Detect which cell encompasses the target text, then output its [X, Y] center coordinate. 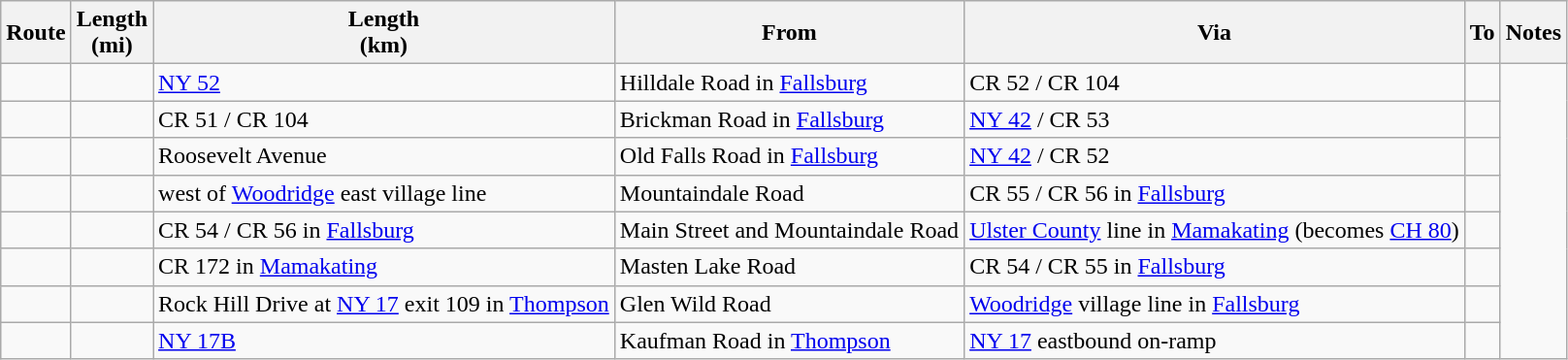
Mountaindale Road [789, 193]
Route [36, 33]
NY 17B [384, 341]
west of Woodridge east village line [384, 193]
Kaufman Road in Thompson [789, 341]
Via [1215, 33]
CR 55 / CR 56 in Fallsburg [1215, 193]
NY 17 eastbound on-ramp [1215, 341]
Notes [1533, 33]
CR 52 / CR 104 [1215, 82]
From [789, 33]
Length(mi) [112, 33]
Length(km) [384, 33]
Woodridge village line in Fallsburg [1215, 304]
Glen Wild Road [789, 304]
Masten Lake Road [789, 267]
CR 54 / CR 55 in Fallsburg [1215, 267]
NY 52 [384, 82]
Rock Hill Drive at NY 17 exit 109 in Thompson [384, 304]
Main Street and Mountaindale Road [789, 230]
To [1483, 33]
Brickman Road in Fallsburg [789, 119]
Ulster County line in Mamakating (becomes CH 80) [1215, 230]
Roosevelt Avenue [384, 156]
NY 42 / CR 53 [1215, 119]
CR 54 / CR 56 in Fallsburg [384, 230]
Hilldale Road in Fallsburg [789, 82]
CR 51 / CR 104 [384, 119]
NY 42 / CR 52 [1215, 156]
Old Falls Road in Fallsburg [789, 156]
CR 172 in Mamakating [384, 267]
